Provide the [x, y] coordinate of the cell's center where the given text is located.  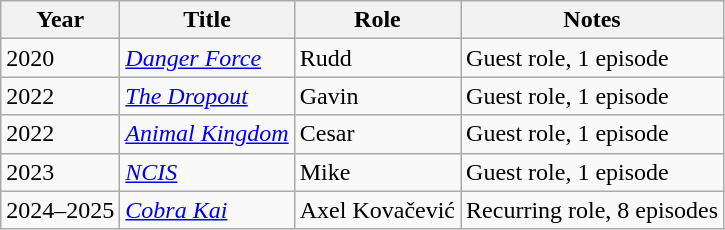
Danger Force [207, 58]
2020 [60, 58]
Rudd [377, 58]
Notes [592, 20]
Year [60, 20]
The Dropout [207, 96]
Mike [377, 172]
Recurring role, 8 episodes [592, 210]
Animal Kingdom [207, 134]
Gavin [377, 96]
2024–2025 [60, 210]
Title [207, 20]
Role [377, 20]
Cesar [377, 134]
Cobra Kai [207, 210]
Axel Kovačević [377, 210]
2023 [60, 172]
NCIS [207, 172]
